Detect which cell encompasses the target text, then output its (x, y) center coordinate. 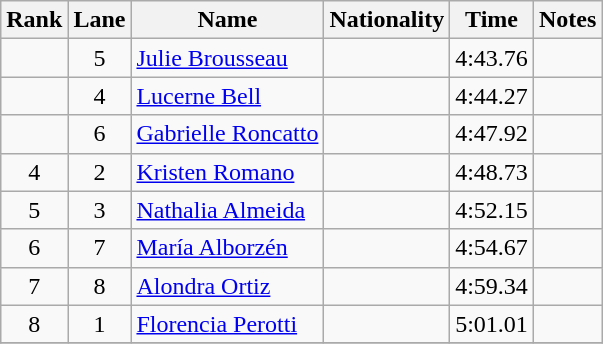
1 (100, 324)
Time (492, 20)
Rank (34, 20)
Julie Brousseau (228, 58)
Notes (567, 20)
4:47.92 (492, 134)
María Alborzén (228, 248)
4:59.34 (492, 286)
Florencia Perotti (228, 324)
Nationality (387, 20)
Lucerne Bell (228, 96)
2 (100, 172)
Kristen Romano (228, 172)
3 (100, 210)
4:54.67 (492, 248)
5:01.01 (492, 324)
Gabrielle Roncatto (228, 134)
4:43.76 (492, 58)
Alondra Ortiz (228, 286)
4:52.15 (492, 210)
4:48.73 (492, 172)
Lane (100, 20)
Nathalia Almeida (228, 210)
4:44.27 (492, 96)
Name (228, 20)
